For the text-containing cell, return its midpoint in (x, y) coordinate format. 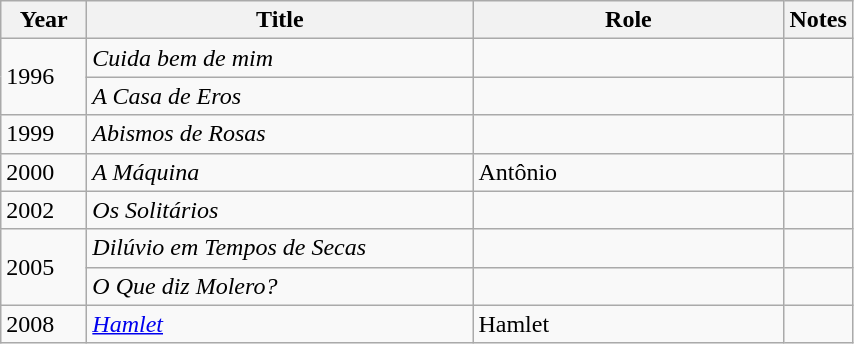
1996 (44, 77)
A Máquina (280, 172)
Notes (818, 20)
2008 (44, 324)
2002 (44, 210)
Os Solitários (280, 210)
Title (280, 20)
1999 (44, 134)
Dilúvio em Tempos de Secas (280, 248)
Cuida bem de mim (280, 58)
A Casa de Eros (280, 96)
Antônio (628, 172)
O Que diz Molero? (280, 286)
2000 (44, 172)
Abismos de Rosas (280, 134)
Role (628, 20)
Year (44, 20)
2005 (44, 267)
